Output the (x, y) coordinate of the center of the cell containing the given text.  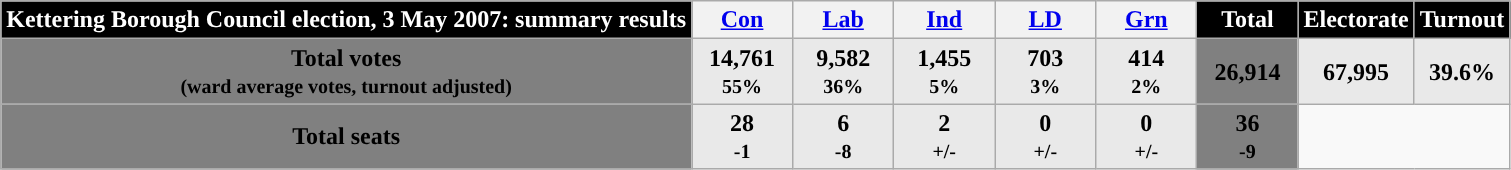
7033% (1046, 72)
LD (1046, 20)
28-1 (742, 136)
Kettering Borough Council election, 3 May 2007: summary results (346, 20)
67,995 (1356, 72)
Total votes(ward average votes, turnout adjusted) (346, 72)
39.6% (1462, 72)
36-9 (1248, 136)
Turnout (1462, 20)
Ind (944, 20)
26,914 (1248, 72)
4142% (1146, 72)
Lab (844, 20)
Grn (1146, 20)
9,58236% (844, 72)
1,4555% (944, 72)
6-8 (844, 136)
Total seats (346, 136)
Con (742, 20)
Total (1248, 20)
Electorate (1356, 20)
14,76155% (742, 72)
2+/- (944, 136)
